From the cell containing the given text, extract its center point as [X, Y] coordinate. 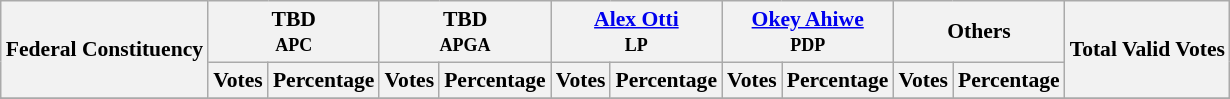
TBDAPGA [464, 32]
Federal Constituency [104, 50]
Total Valid Votes [1148, 50]
Okey AhiwePDP [808, 32]
Others [978, 32]
TBDAPC [294, 32]
Alex OttiLP [636, 32]
